Detect which cell encompasses the target text, then output its [X, Y] center coordinate. 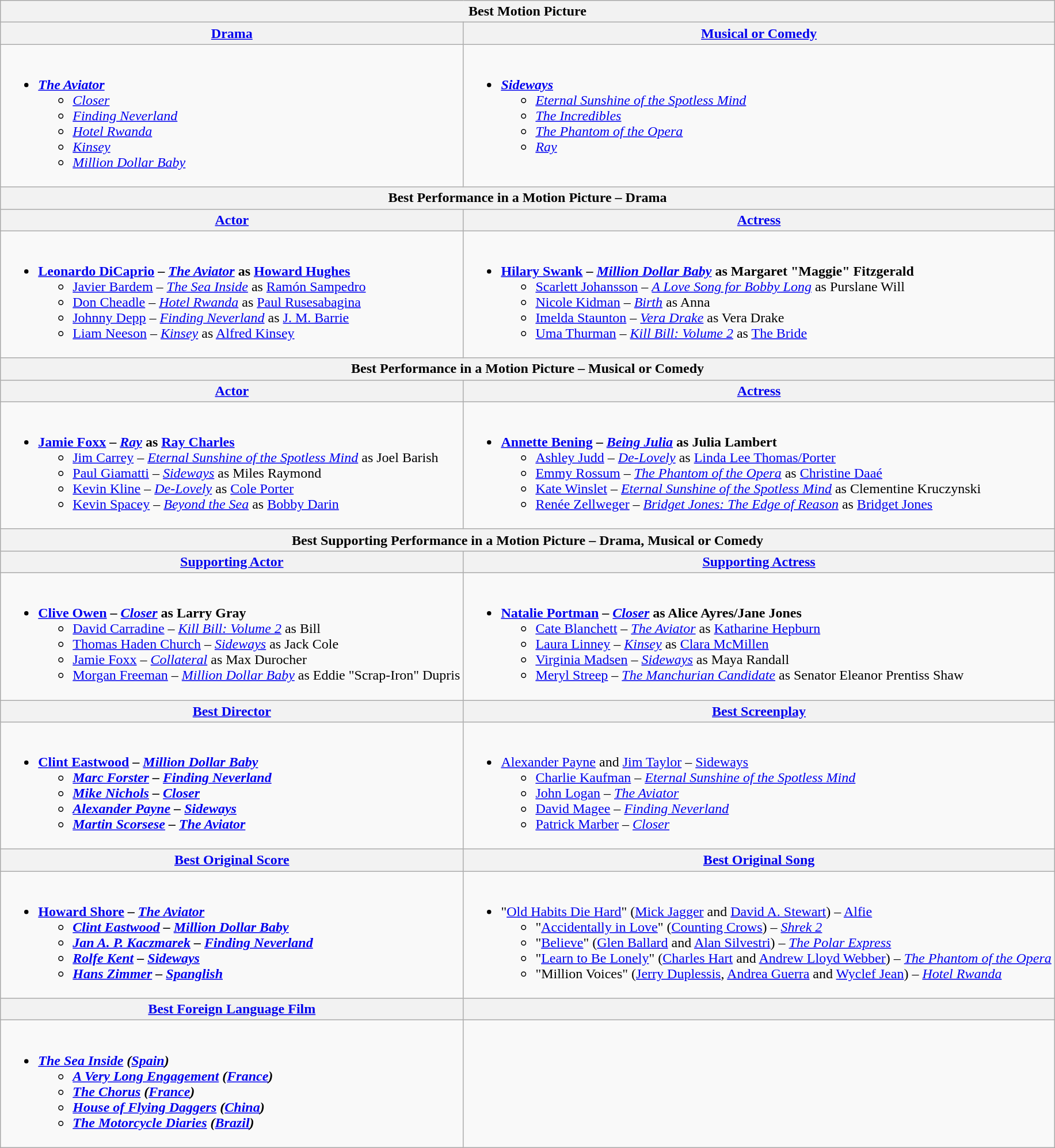
Best Motion Picture [528, 12]
Drama [232, 33]
Supporting Actor [232, 562]
Best Foreign Language Film [232, 1009]
Musical or Comedy [759, 33]
Best Performance in a Motion Picture – Drama [528, 198]
Best Supporting Performance in a Motion Picture – Drama, Musical or Comedy [528, 540]
Best Original Song [759, 860]
The AviatorCloserFinding NeverlandHotel RwandaKinseyMillion Dollar Baby [232, 116]
SidewaysEternal Sunshine of the Spotless MindThe IncrediblesThe Phantom of the OperaRay [759, 116]
The Sea Inside (Spain)A Very Long Engagement (France)The Chorus (France)House of Flying Daggers (China)The Motorcycle Diaries (Brazil) [232, 1084]
Best Performance in a Motion Picture – Musical or Comedy [528, 369]
Clint Eastwood – Million Dollar BabyMarc Forster – Finding NeverlandMike Nichols – CloserAlexander Payne – SidewaysMartin Scorsese – The Aviator [232, 786]
Best Director [232, 711]
Supporting Actress [759, 562]
Howard Shore – The AviatorClint Eastwood – Million Dollar BabyJan A. P. Kaczmarek – Finding NeverlandRolfe Kent – SidewaysHans Zimmer – Spanglish [232, 935]
Best Screenplay [759, 711]
Best Original Score [232, 860]
